Output the [x, y] coordinate of the center of the cell containing the given text.  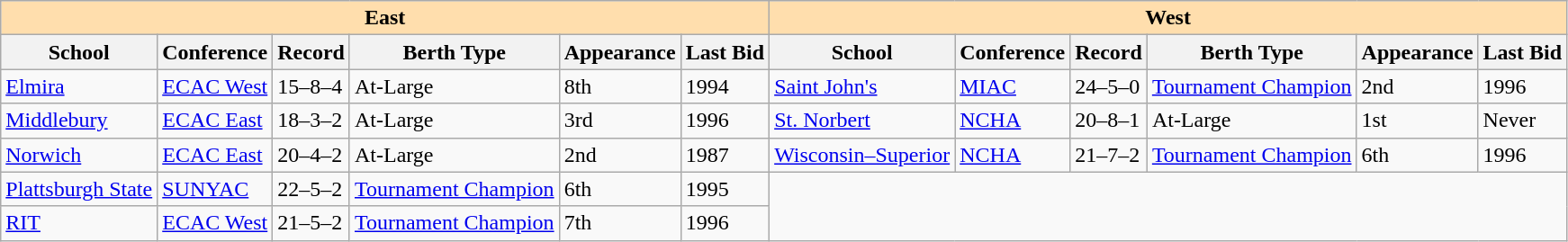
3rd [619, 121]
Middlebury [79, 121]
1995 [725, 189]
22–5–2 [311, 189]
Norwich [79, 155]
Elmira [79, 86]
15–8–4 [311, 86]
SUNYAC [215, 189]
West [1168, 18]
18–3–2 [311, 121]
Never [1522, 121]
Saint John's [862, 86]
20–8–1 [1109, 121]
1st [1417, 121]
St. Norbert [862, 121]
7th [619, 223]
East [385, 18]
RIT [79, 223]
21–5–2 [311, 223]
8th [619, 86]
Wisconsin–Superior [862, 155]
1987 [725, 155]
1994 [725, 86]
Plattsburgh State [79, 189]
20–4–2 [311, 155]
MIAC [1013, 86]
21–7–2 [1109, 155]
24–5–0 [1109, 86]
